Determine the (X, Y) coordinate at the center of the cell enclosing the given text.  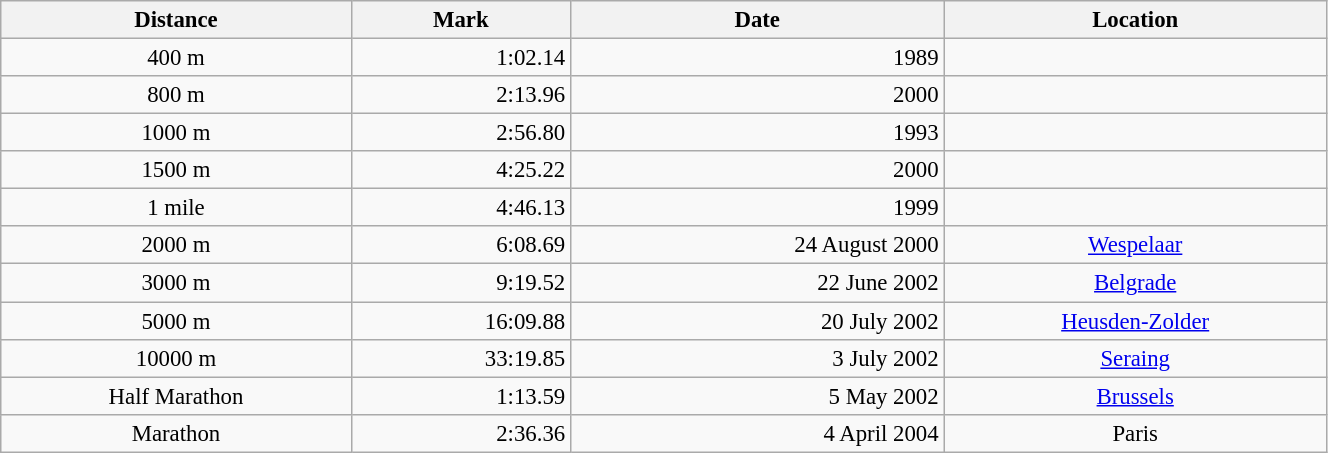
4:46.13 (460, 208)
Date (756, 20)
5000 m (176, 321)
1500 m (176, 170)
1:02.14 (460, 58)
4:25.22 (460, 170)
Heusden-Zolder (1135, 321)
2:13.96 (460, 95)
400 m (176, 58)
Brussels (1135, 396)
5 May 2002 (756, 396)
20 July 2002 (756, 321)
2:56.80 (460, 133)
Seraing (1135, 358)
Distance (176, 20)
1 mile (176, 208)
1999 (756, 208)
1989 (756, 58)
16:09.88 (460, 321)
Location (1135, 20)
2000 m (176, 245)
10000 m (176, 358)
1:13.59 (460, 396)
2:36.36 (460, 433)
6:08.69 (460, 245)
Wespelaar (1135, 245)
3000 m (176, 283)
1993 (756, 133)
9:19.52 (460, 283)
Marathon (176, 433)
Belgrade (1135, 283)
Half Marathon (176, 396)
Mark (460, 20)
4 April 2004 (756, 433)
1000 m (176, 133)
33:19.85 (460, 358)
3 July 2002 (756, 358)
Paris (1135, 433)
22 June 2002 (756, 283)
24 August 2000 (756, 245)
800 m (176, 95)
